Return [X, Y] of the center of cell containing provided text 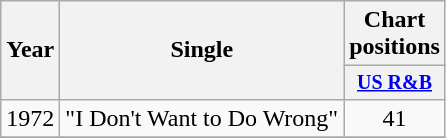
Single [202, 50]
Year [30, 50]
1972 [30, 118]
US R&B [395, 82]
41 [395, 118]
Chart positions [395, 34]
"I Don't Want to Do Wrong" [202, 118]
